Extract the (X, Y) coordinate from the center of the cell holding the provided text.  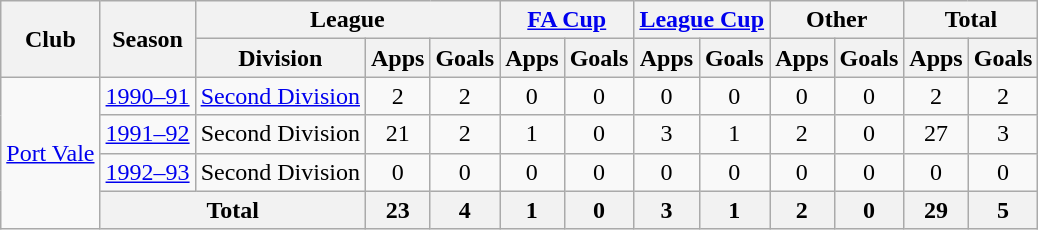
League (348, 20)
1992–93 (148, 172)
23 (397, 210)
Club (50, 39)
4 (465, 210)
Port Vale (50, 153)
21 (397, 134)
1990–91 (148, 96)
5 (1003, 210)
Season (148, 39)
Other (837, 20)
League Cup (702, 20)
Division (280, 58)
1991–92 (148, 134)
27 (936, 134)
29 (936, 210)
FA Cup (567, 20)
